Locate the cell with the specified text and output its [x, y] center coordinate. 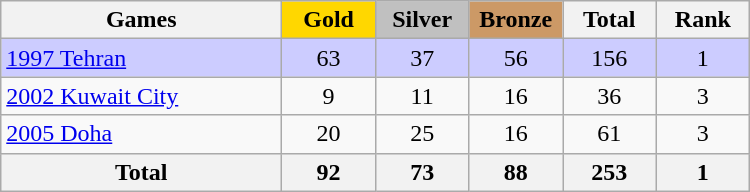
56 [516, 58]
Bronze [516, 20]
2002 Kuwait City [142, 96]
20 [329, 134]
156 [609, 58]
92 [329, 172]
9 [329, 96]
Silver [422, 20]
88 [516, 172]
37 [422, 58]
25 [422, 134]
2005 Doha [142, 134]
Rank [703, 20]
11 [422, 96]
Gold [329, 20]
61 [609, 134]
36 [609, 96]
73 [422, 172]
253 [609, 172]
1997 Tehran [142, 58]
63 [329, 58]
Games [142, 20]
